Scan for the cell matching the given text and deliver its (x, y) coordinate at center. 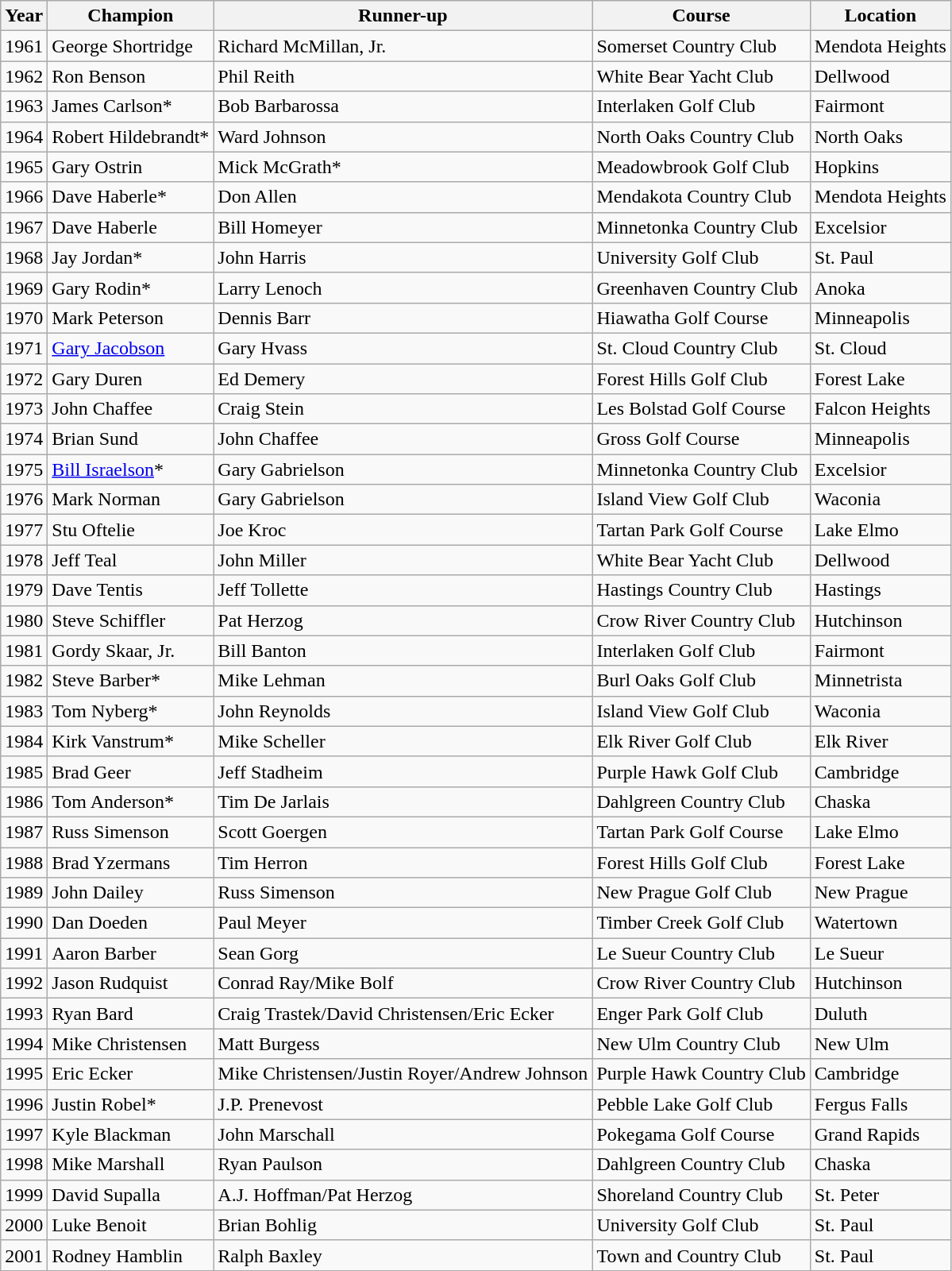
New Prague Golf Club (701, 893)
2001 (24, 1255)
1992 (24, 983)
Luke Benoit (130, 1225)
Enger Park Golf Club (701, 1014)
1988 (24, 862)
Jeff Stadheim (403, 771)
Mark Norman (130, 500)
J.P. Prenevost (403, 1104)
John Reynolds (403, 711)
1975 (24, 469)
Mike Marshall (130, 1165)
1977 (24, 530)
1989 (24, 893)
1998 (24, 1165)
Duluth (880, 1014)
Jeff Tollette (403, 590)
1969 (24, 288)
Gross Golf Course (701, 439)
Matt Burgess (403, 1044)
Purple Hawk Golf Club (701, 771)
Somerset Country Club (701, 46)
John Marschall (403, 1134)
1978 (24, 560)
Hastings (880, 590)
Brian Sund (130, 439)
1963 (24, 106)
Gordy Skaar, Jr. (130, 651)
Tim Herron (403, 862)
Hiawatha Golf Course (701, 318)
Bill Homeyer (403, 227)
Mike Christensen/Justin Royer/Andrew Johnson (403, 1074)
Fergus Falls (880, 1104)
Pat Herzog (403, 620)
Runner-up (403, 16)
Le Sueur Country Club (701, 953)
Justin Robel* (130, 1104)
Elk River (880, 741)
1984 (24, 741)
Bill Israelson* (130, 469)
Don Allen (403, 197)
1974 (24, 439)
Eric Ecker (130, 1074)
Stu Oftelie (130, 530)
Tom Nyberg* (130, 711)
Mike Scheller (403, 741)
1999 (24, 1195)
St. Peter (880, 1195)
Kyle Blackman (130, 1134)
Dave Haberle (130, 227)
1986 (24, 802)
Grand Rapids (880, 1134)
Sean Gorg (403, 953)
Greenhaven Country Club (701, 288)
1964 (24, 137)
Anoka (880, 288)
Tom Anderson* (130, 802)
Location (880, 16)
A.J. Hoffman/Pat Herzog (403, 1195)
1970 (24, 318)
1961 (24, 46)
1966 (24, 197)
1980 (24, 620)
New Prague (880, 893)
1995 (24, 1074)
New Ulm (880, 1044)
1967 (24, 227)
Watertown (880, 923)
Timber Creek Golf Club (701, 923)
Pokegama Golf Course (701, 1134)
Bill Banton (403, 651)
Brian Bohlig (403, 1225)
1994 (24, 1044)
North Oaks (880, 137)
Ryan Bard (130, 1014)
Richard McMillan, Jr. (403, 46)
1973 (24, 409)
Mike Lehman (403, 681)
Robert Hildebrandt* (130, 137)
Pebble Lake Golf Club (701, 1104)
1996 (24, 1104)
Gary Ostrin (130, 167)
Shoreland Country Club (701, 1195)
Les Bolstad Golf Course (701, 409)
Dave Tentis (130, 590)
James Carlson* (130, 106)
Phil Reith (403, 76)
Joe Kroc (403, 530)
Conrad Ray/Mike Bolf (403, 983)
1981 (24, 651)
New Ulm Country Club (701, 1044)
Craig Trastek/David Christensen/Eric Ecker (403, 1014)
1983 (24, 711)
Le Sueur (880, 953)
Jeff Teal (130, 560)
1987 (24, 832)
Mark Peterson (130, 318)
Ward Johnson (403, 137)
1976 (24, 500)
Ron Benson (130, 76)
Meadowbrook Golf Club (701, 167)
Paul Meyer (403, 923)
2000 (24, 1225)
Larry Lenoch (403, 288)
Kirk Vanstrum* (130, 741)
Minnetrista (880, 681)
George Shortridge (130, 46)
John Dailey (130, 893)
St. Cloud Country Club (701, 348)
St. Cloud (880, 348)
Purple Hawk Country Club (701, 1074)
1962 (24, 76)
1985 (24, 771)
North Oaks Country Club (701, 137)
Hastings Country Club (701, 590)
1990 (24, 923)
Gary Hvass (403, 348)
Tim De Jarlais (403, 802)
Ed Demery (403, 379)
1971 (24, 348)
John Harris (403, 257)
Dave Haberle* (130, 197)
Aaron Barber (130, 953)
Course (701, 16)
Hopkins (880, 167)
Steve Schiffler (130, 620)
Mike Christensen (130, 1044)
Brad Geer (130, 771)
Jason Rudquist (130, 983)
Town and Country Club (701, 1255)
1979 (24, 590)
Dan Doeden (130, 923)
Elk River Golf Club (701, 741)
Steve Barber* (130, 681)
1965 (24, 167)
1997 (24, 1134)
Mick McGrath* (403, 167)
Dennis Barr (403, 318)
Champion (130, 16)
1982 (24, 681)
Mendakota Country Club (701, 197)
David Supalla (130, 1195)
Rodney Hamblin (130, 1255)
Jay Jordan* (130, 257)
Ryan Paulson (403, 1165)
1968 (24, 257)
Craig Stein (403, 409)
Falcon Heights (880, 409)
Scott Goergen (403, 832)
Burl Oaks Golf Club (701, 681)
Year (24, 16)
1991 (24, 953)
Gary Jacobson (130, 348)
1993 (24, 1014)
John Miller (403, 560)
Bob Barbarossa (403, 106)
Gary Rodin* (130, 288)
1972 (24, 379)
Gary Duren (130, 379)
Brad Yzermans (130, 862)
Ralph Baxley (403, 1255)
